Find where the given text appears and provide that cell's center as (X, Y) coordinate. 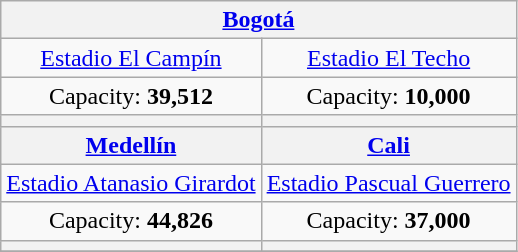
Bogotá (258, 20)
Capacity: 10,000 (388, 96)
Estadio Pascual Guerrero (388, 183)
Capacity: 39,512 (131, 96)
Capacity: 44,826 (131, 221)
Estadio Atanasio Girardot (131, 183)
Cali (388, 145)
Medellín (131, 145)
Capacity: 37,000 (388, 221)
Estadio El Campín (131, 58)
Estadio El Techo (388, 58)
